Find where the given text appears and provide that cell's center as (x, y) coordinate. 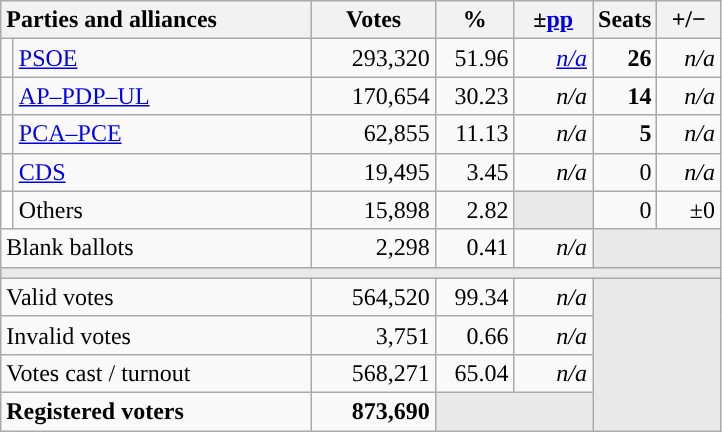
65.04 (474, 373)
5 (624, 134)
Valid votes (156, 297)
±pp (554, 20)
Registered voters (156, 411)
0.41 (474, 248)
Others (162, 210)
2.82 (474, 210)
AP–PDP–UL (162, 96)
Seats (624, 20)
62,855 (374, 134)
51.96 (474, 58)
11.13 (474, 134)
PSOE (162, 58)
Votes cast / turnout (156, 373)
3.45 (474, 172)
Votes (374, 20)
26 (624, 58)
873,690 (374, 411)
Blank ballots (156, 248)
CDS (162, 172)
19,495 (374, 172)
0.66 (474, 335)
15,898 (374, 210)
293,320 (374, 58)
Parties and alliances (156, 20)
568,271 (374, 373)
3,751 (374, 335)
Invalid votes (156, 335)
% (474, 20)
564,520 (374, 297)
PCA–PCE (162, 134)
2,298 (374, 248)
±0 (689, 210)
30.23 (474, 96)
14 (624, 96)
170,654 (374, 96)
+/− (689, 20)
99.34 (474, 297)
